Extract the [X, Y] coordinate from the center of the cell holding the provided text.  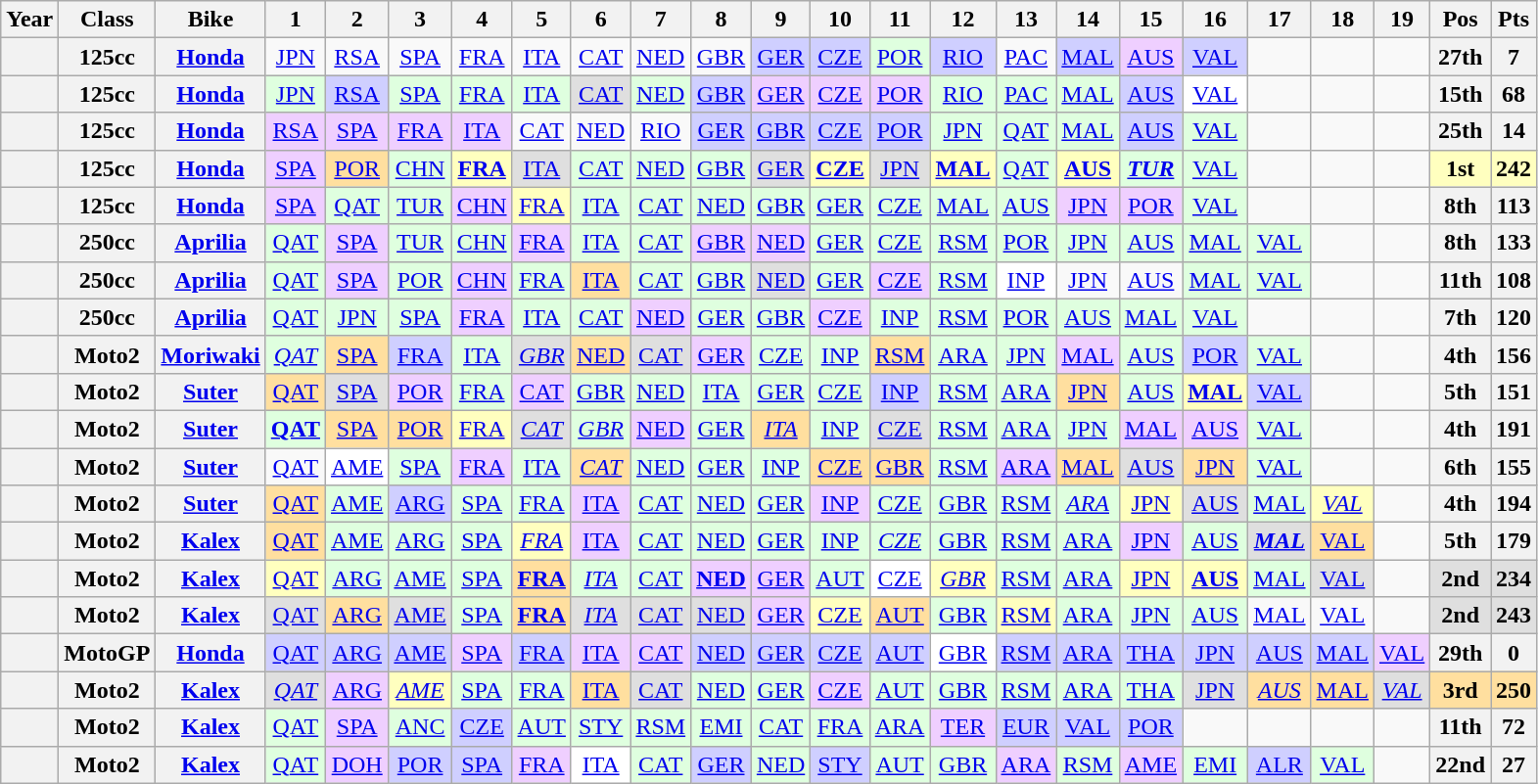
Moriwaki [210, 354]
TER [963, 727]
155 [1514, 467]
191 [1514, 429]
151 [1514, 392]
243 [1514, 616]
113 [1514, 206]
1st [1461, 168]
2 [357, 20]
194 [1514, 504]
9 [780, 20]
22nd [1461, 764]
1 [296, 20]
3 [420, 20]
ALR [1280, 764]
0 [1514, 653]
17 [1280, 20]
108 [1514, 280]
MotoGP [108, 653]
179 [1514, 541]
234 [1514, 578]
18 [1342, 20]
72 [1514, 727]
19 [1402, 20]
13 [1026, 20]
DOH [357, 764]
ANC [420, 727]
5 [541, 20]
15 [1150, 20]
27th [1461, 57]
10 [840, 20]
133 [1514, 243]
25th [1461, 131]
6th [1461, 467]
8 [722, 20]
Class [108, 20]
6 [600, 20]
Year [29, 20]
120 [1514, 317]
12 [963, 20]
156 [1514, 354]
68 [1514, 94]
Bike [210, 20]
11 [900, 20]
250 [1514, 690]
15th [1461, 94]
3rd [1461, 690]
Pos [1461, 20]
Pts [1514, 20]
27 [1514, 764]
EUR [1026, 727]
242 [1514, 168]
16 [1216, 20]
29th [1461, 653]
7th [1461, 317]
4 [482, 20]
